Capture the cell that displays the provided text and extract its [x, y] central coordinate. 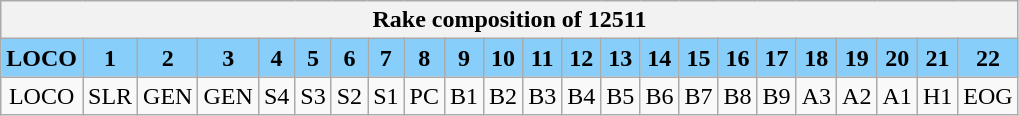
18 [816, 58]
A3 [816, 96]
2 [168, 58]
S2 [349, 96]
6 [349, 58]
14 [660, 58]
22 [988, 58]
1 [110, 58]
B3 [542, 96]
12 [582, 58]
19 [857, 58]
B4 [582, 96]
16 [738, 58]
17 [776, 58]
B1 [464, 96]
A2 [857, 96]
21 [937, 58]
H1 [937, 96]
3 [228, 58]
B7 [698, 96]
9 [464, 58]
8 [424, 58]
4 [276, 58]
B9 [776, 96]
5 [313, 58]
S4 [276, 96]
EOG [988, 96]
B2 [504, 96]
B5 [620, 96]
7 [386, 58]
B8 [738, 96]
13 [620, 58]
B6 [660, 96]
Rake composition of 12511 [510, 20]
SLR [110, 96]
20 [897, 58]
PC [424, 96]
S1 [386, 96]
15 [698, 58]
S3 [313, 96]
A1 [897, 96]
10 [504, 58]
11 [542, 58]
